Extract the (x, y) coordinate from the center of the cell holding the provided text.  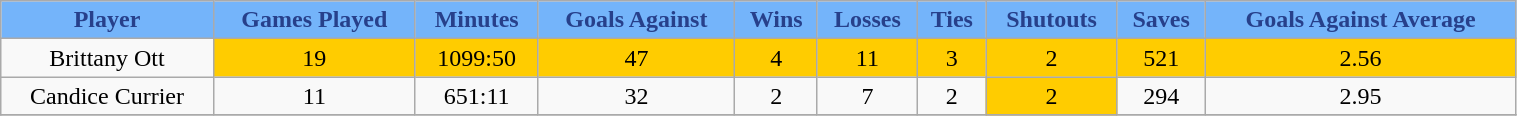
651:11 (476, 96)
Minutes (476, 20)
32 (636, 96)
Ties (952, 20)
Wins (776, 20)
2.95 (1360, 96)
47 (636, 58)
Losses (867, 20)
Goals Against Average (1360, 20)
3 (952, 58)
Saves (1161, 20)
Player (107, 20)
19 (314, 58)
1099:50 (476, 58)
Brittany Ott (107, 58)
4 (776, 58)
521 (1161, 58)
Candice Currier (107, 96)
Games Played (314, 20)
Goals Against (636, 20)
294 (1161, 96)
2.56 (1360, 58)
Shutouts (1052, 20)
7 (867, 96)
